Detect which cell encompasses the target text, then output its (x, y) center coordinate. 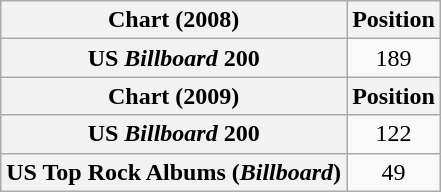
122 (394, 134)
189 (394, 58)
49 (394, 172)
US Top Rock Albums (Billboard) (174, 172)
Chart (2008) (174, 20)
Chart (2009) (174, 96)
